Find where the given text appears and provide that cell's center as [x, y] coordinate. 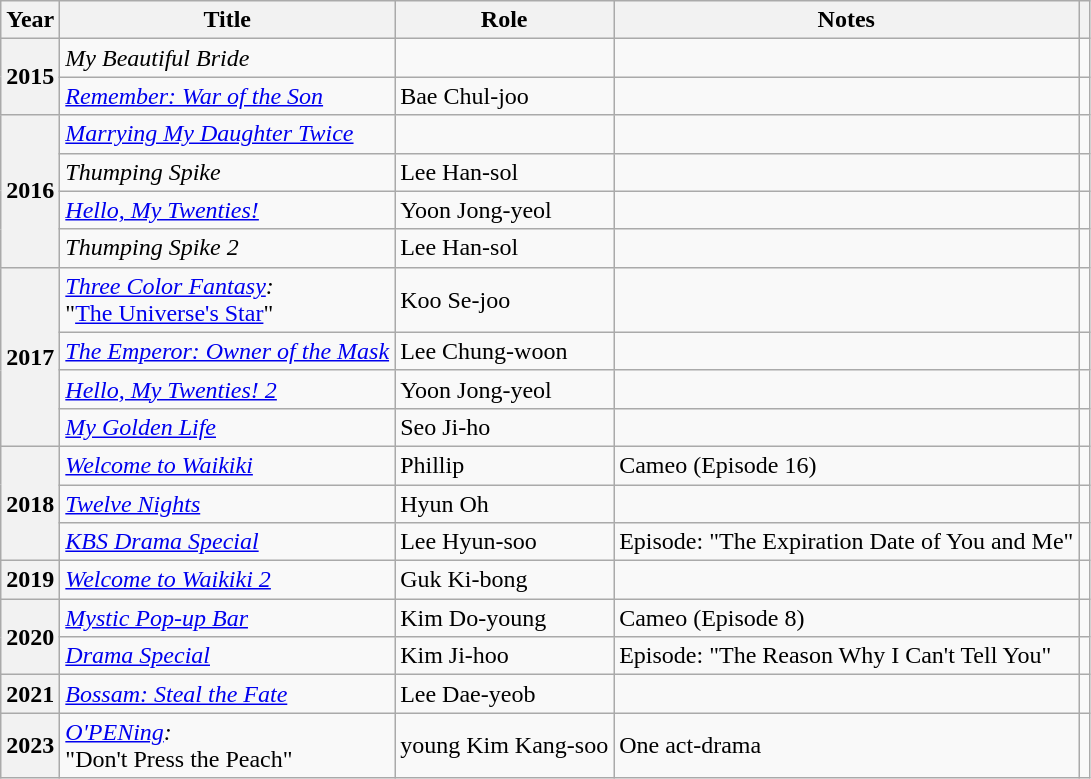
Kim Do-young [504, 618]
Year [30, 20]
Role [504, 20]
One act-drama [846, 746]
2016 [30, 191]
Lee Chung-woon [504, 351]
Kim Ji-hoo [504, 656]
Phillip [504, 465]
Episode: "The Reason Why I Can't Tell You" [846, 656]
Welcome to Waikiki [228, 465]
Welcome to Waikiki 2 [228, 580]
Lee Hyun-soo [504, 542]
Seo Ji-ho [504, 427]
2017 [30, 356]
KBS Drama Special [228, 542]
Hyun Oh [504, 503]
Three Color Fantasy:"The Universe's Star" [228, 300]
Marrying My Daughter Twice [228, 134]
Episode: "The Expiration Date of You and Me" [846, 542]
Notes [846, 20]
2023 [30, 746]
Twelve Nights [228, 503]
My Golden Life [228, 427]
2019 [30, 580]
The Emperor: Owner of the Mask [228, 351]
Thumping Spike 2 [228, 248]
Bossam: Steal the Fate [228, 694]
Title [228, 20]
2021 [30, 694]
2020 [30, 637]
Koo Se-joo [504, 300]
2015 [30, 77]
Lee Dae-yeob [504, 694]
Hello, My Twenties! 2 [228, 389]
Hello, My Twenties! [228, 210]
Cameo (Episode 8) [846, 618]
Bae Chul-joo [504, 96]
Thumping Spike [228, 172]
Mystic Pop-up Bar [228, 618]
Remember: War of the Son [228, 96]
Guk Ki-bong [504, 580]
My Beautiful Bride [228, 58]
Drama Special [228, 656]
young Kim Kang-soo [504, 746]
O'PENing:"Don't Press the Peach" [228, 746]
Cameo (Episode 16) [846, 465]
2018 [30, 503]
